Return the (X, Y) coordinate for the center point of the cell that contains the specified text.  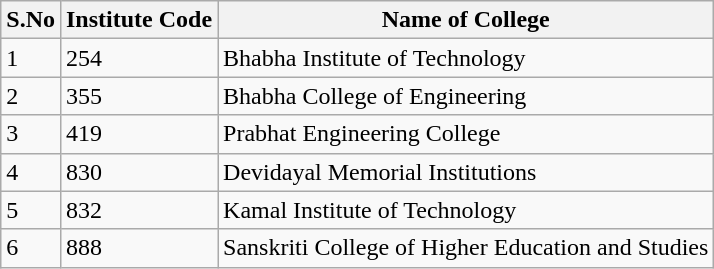
5 (31, 210)
1 (31, 58)
Institute Code (138, 20)
6 (31, 248)
Name of College (466, 20)
355 (138, 96)
Kamal Institute of Technology (466, 210)
2 (31, 96)
S.No (31, 20)
4 (31, 172)
888 (138, 248)
830 (138, 172)
419 (138, 134)
254 (138, 58)
Devidayal Memorial Institutions (466, 172)
832 (138, 210)
Bhabha Institute of Technology (466, 58)
Sanskriti College of Higher Education and Studies (466, 248)
Bhabha College of Engineering (466, 96)
Prabhat Engineering College (466, 134)
3 (31, 134)
